Capture the cell that displays the provided text and extract its [X, Y] central coordinate. 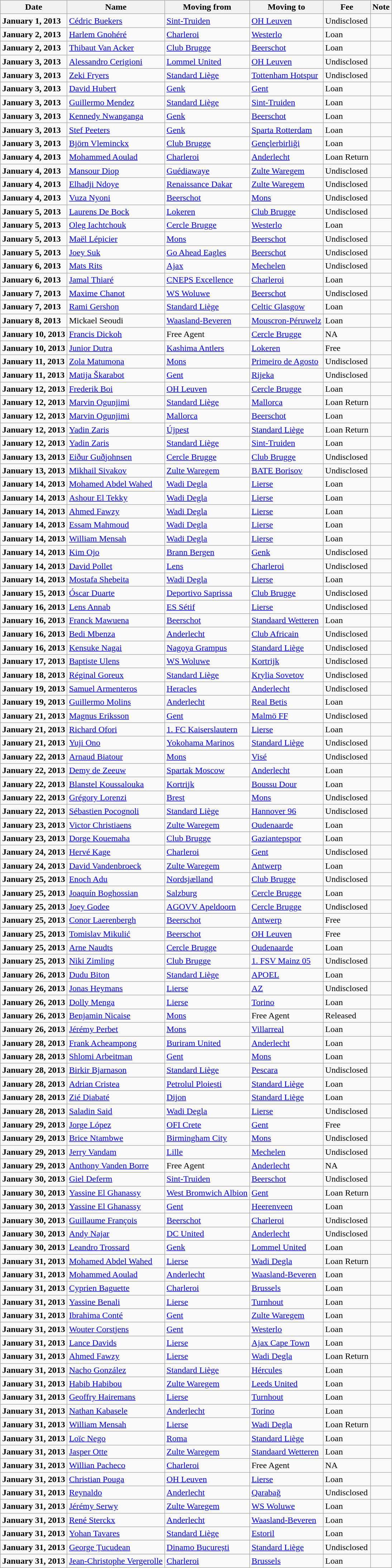
AZ [286, 988]
Deportivo Saprissa [207, 593]
Harlem Gnohéré [116, 34]
David Vandenbroeck [116, 866]
Frederik Boi [116, 389]
Blanstel Koussalouka [116, 784]
Tottenham Hotspur [286, 75]
Buriram United [207, 1043]
Björn Vleminckx [116, 143]
Matija Škarabot [116, 375]
Laurens De Bock [116, 212]
OFI Crete [207, 1125]
Club Africain [286, 634]
Salzburg [207, 893]
Franck Mawuena [116, 621]
Alessandro Cerigioni [116, 62]
Jasper Otte [116, 1452]
Moving from [207, 7]
Released [347, 1015]
West Bromwich Albion [207, 1193]
Richard Ofori [116, 729]
Kennedy Nwanganga [116, 116]
Brice Ntambwe [116, 1138]
René Sterckx [116, 1520]
Mostafa Shebeita [116, 579]
David Pollet [116, 566]
Sébastien Pocognoli [116, 811]
Christian Pouga [116, 1479]
Jerry Vandam [116, 1152]
Saladin Said [116, 1111]
Petrolul Ploiești [207, 1084]
Enoch Adu [116, 879]
Ibrahima Conté [116, 1316]
AGOVV Apeldoorn [207, 907]
Kim Ojo [116, 552]
CNEPS Excellence [207, 280]
Note [381, 7]
Kensuke Nagai [116, 648]
Magnus Eriksson [116, 716]
Andy Najar [116, 1234]
Junior Dutra [116, 348]
Zeki Fryers [116, 75]
APOEL [286, 975]
Francis Dickoh [116, 334]
Renaissance Dakar [207, 184]
Maxime Chanot [116, 293]
Lens [207, 566]
Boussu Dour [286, 784]
Nagoya Grampus [207, 648]
Mats Rits [116, 266]
Celtic Glasgow [286, 307]
Conor Laerenbergh [116, 920]
Guillaume François [116, 1220]
January 15, 2013 [34, 593]
Joey Suk [116, 252]
Gençlerbirliği [286, 143]
Lille [207, 1152]
Qarabağ [286, 1493]
Cédric Buekers [116, 21]
Guillermo Mendez [116, 102]
Hervé Kage [116, 852]
BATE Borisov [286, 471]
Jérémy Perbet [116, 1029]
Real Betis [286, 702]
Brest [207, 797]
Jérémy Serwy [116, 1506]
January 17, 2013 [34, 661]
Mouscron-Péruwelz [286, 320]
David Hubert [116, 89]
Nathan Kabasele [116, 1411]
Victor Christiaens [116, 825]
Eiður Guðjohnsen [116, 457]
Reynaldo [116, 1493]
Malmö FF [286, 716]
George Țucudean [116, 1547]
Krylia Sovetov [286, 675]
Elhadji Ndoye [116, 184]
Cyprien Baguette [116, 1288]
Giel Deferm [116, 1179]
Anthony Vanden Borre [116, 1166]
Óscar Duarte [116, 593]
Mansour Diop [116, 171]
Guillermo Molins [116, 702]
Nordsjælland [207, 879]
Joaquín Boghossian [116, 893]
Yuji Ono [116, 743]
Leeds United [286, 1384]
DC United [207, 1234]
Primeiro de Agosto [286, 361]
Demy de Zeeuw [116, 770]
Mickael Seoudi [116, 320]
Loïc Nego [116, 1438]
Jonas Heymans [116, 988]
Lance Davids [116, 1343]
Dudu Biton [116, 975]
Kashima Antlers [207, 348]
Rami Gershon [116, 307]
Jean-Christophe Vergerolle [116, 1561]
Gaziantepspor [286, 839]
Yohan Tavares [116, 1534]
Baptiste Ulens [116, 661]
Spartak Moscow [207, 770]
ES Sétif [207, 607]
Estoril [286, 1534]
January 18, 2013 [34, 675]
Roma [207, 1438]
Date [34, 7]
Brann Bergen [207, 552]
Grégory Lorenzi [116, 797]
Sparta Rotterdam [286, 130]
January 1, 2013 [34, 21]
Birmingham City [207, 1138]
Samuel Armenteros [116, 689]
Dijon [207, 1097]
Mikhail Sivakov [116, 471]
Nacho González [116, 1370]
Ashour El Tekky [116, 498]
Geoffry Hairemans [116, 1397]
Villarreal [286, 1029]
Benjamin Nicaise [116, 1015]
Dorge Kouemaha [116, 839]
Dinamo București [207, 1547]
Ajax Cape Town [286, 1343]
Heracles [207, 689]
Birkir Bjarnason [116, 1070]
Yassine Benali [116, 1302]
Name [116, 7]
Hannover 96 [286, 811]
Oleg Iachtchouk [116, 225]
1. FSV Mainz 05 [286, 961]
Adrian Cristea [116, 1084]
Jorge López [116, 1125]
Habib Habibou [116, 1384]
Vuza Nyoni [116, 198]
Stef Peeters [116, 130]
Lens Annab [116, 607]
Pescara [286, 1070]
Frank Acheampong [116, 1043]
Hércules [286, 1370]
Dolly Menga [116, 1002]
Niki Zimling [116, 961]
Maël Lépicier [116, 239]
Rijeka [286, 375]
Leandro Trossard [116, 1247]
Heerenveen [286, 1206]
Zié Diabaté [116, 1097]
January 8, 2013 [34, 320]
Essam Mahmoud [116, 525]
Joey Godee [116, 907]
Fee [347, 7]
Arne Naudts [116, 947]
Willian Pacheco [116, 1465]
Thibaut Van Acker [116, 48]
Wouter Corstjens [116, 1329]
Újpest [207, 430]
Visé [286, 757]
Arnaud Biatour [116, 757]
1. FC Kaiserslautern [207, 729]
Moving to [286, 7]
Yokohama Marinos [207, 743]
Go Ahead Eagles [207, 252]
Ajax [207, 266]
Tomislav Mikulić [116, 934]
Zola Matumona [116, 361]
Shlomi Arbeitman [116, 1057]
Jamal Thiaré [116, 280]
Guédiawaye [207, 171]
Réginal Goreux [116, 675]
Bedi Mbenza [116, 634]
